Extract the [X, Y] coordinate from the center of the cell holding the provided text.  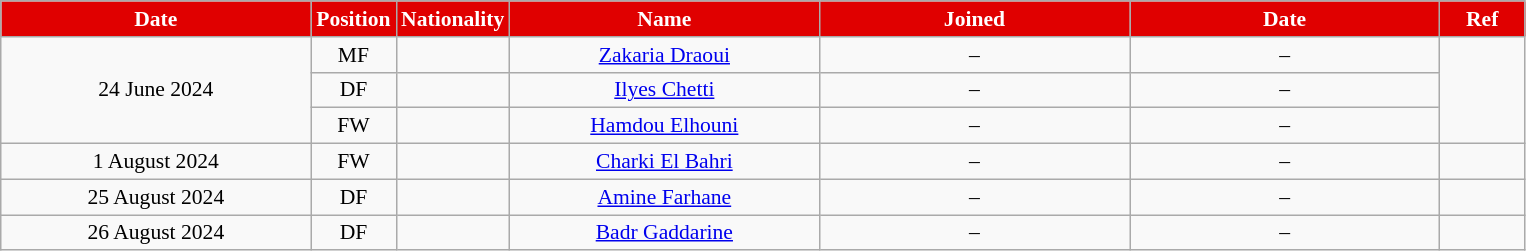
MF [354, 55]
25 August 2024 [156, 197]
1 August 2024 [156, 162]
Amine Farhane [664, 197]
Hamdou Elhouni [664, 126]
24 June 2024 [156, 90]
Nationality [452, 19]
Ref [1482, 19]
Ilyes Chetti [664, 90]
Joined [974, 19]
Position [354, 19]
Badr Gaddarine [664, 233]
26 August 2024 [156, 233]
Name [664, 19]
Charki El Bahri [664, 162]
Zakaria Draoui [664, 55]
